Provide the (X, Y) coordinate of the cell's center where the given text is located.  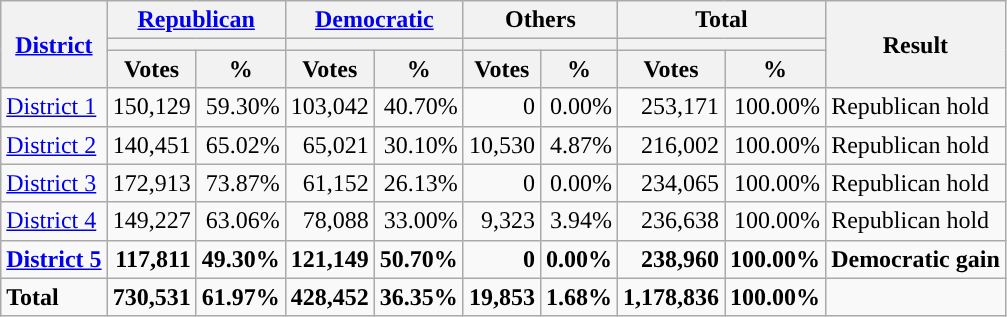
30.10% (418, 145)
District 1 (54, 107)
121,149 (330, 259)
149,227 (152, 221)
Democratic gain (916, 259)
9,323 (502, 221)
73.87% (240, 183)
78,088 (330, 221)
Result (916, 44)
61,152 (330, 183)
140,451 (152, 145)
172,913 (152, 183)
49.30% (240, 259)
District 2 (54, 145)
1.68% (578, 297)
33.00% (418, 221)
40.70% (418, 107)
19,853 (502, 297)
50.70% (418, 259)
Republican (196, 20)
59.30% (240, 107)
216,002 (670, 145)
253,171 (670, 107)
District 5 (54, 259)
234,065 (670, 183)
150,129 (152, 107)
1,178,836 (670, 297)
4.87% (578, 145)
730,531 (152, 297)
65.02% (240, 145)
10,530 (502, 145)
238,960 (670, 259)
District (54, 44)
117,811 (152, 259)
428,452 (330, 297)
District 4 (54, 221)
26.13% (418, 183)
63.06% (240, 221)
Democratic (374, 20)
65,021 (330, 145)
103,042 (330, 107)
3.94% (578, 221)
61.97% (240, 297)
District 3 (54, 183)
36.35% (418, 297)
236,638 (670, 221)
Others (540, 20)
